From the cell containing the given text, extract its center point as (X, Y) coordinate. 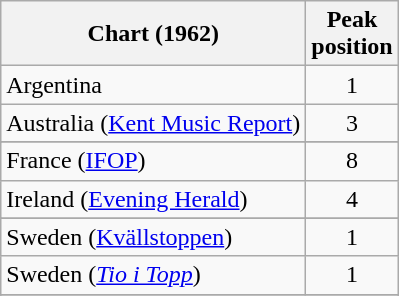
Sweden (Tio i Topp) (154, 275)
Chart (1962) (154, 34)
4 (352, 199)
France (IFOP) (154, 161)
Sweden (Kvällstoppen) (154, 237)
Australia (Kent Music Report) (154, 123)
Ireland (Evening Herald) (154, 199)
3 (352, 123)
Peakposition (352, 34)
Argentina (154, 85)
8 (352, 161)
